For the text-containing cell, return its midpoint in [x, y] coordinate format. 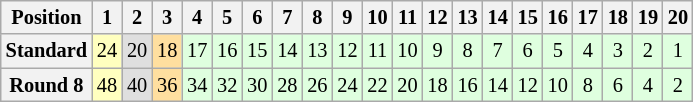
26 [317, 85]
48 [107, 85]
28 [287, 85]
22 [377, 85]
Round 8 [46, 85]
Standard [46, 51]
40 [137, 85]
19 [648, 17]
34 [197, 85]
Position [46, 17]
36 [167, 85]
32 [227, 85]
30 [257, 85]
